Locate the cell with the specified text and output its [X, Y] center coordinate. 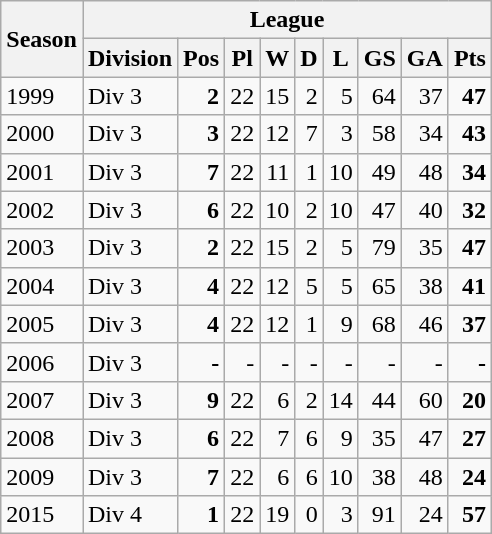
D [309, 58]
Pts [470, 58]
0 [309, 515]
1999 [42, 96]
2006 [42, 362]
46 [424, 324]
20 [470, 400]
65 [380, 286]
64 [380, 96]
32 [470, 210]
GS [380, 58]
2015 [42, 515]
2002 [42, 210]
Division [130, 58]
2004 [42, 286]
40 [424, 210]
49 [380, 172]
68 [380, 324]
2001 [42, 172]
Div 4 [130, 515]
11 [278, 172]
2000 [42, 134]
91 [380, 515]
2008 [42, 438]
2009 [42, 477]
2007 [42, 400]
2005 [42, 324]
41 [470, 286]
GA [424, 58]
57 [470, 515]
Season [42, 39]
43 [470, 134]
27 [470, 438]
Pos [202, 58]
58 [380, 134]
Pl [242, 58]
L [340, 58]
19 [278, 515]
60 [424, 400]
League [286, 20]
2003 [42, 248]
14 [340, 400]
W [278, 58]
79 [380, 248]
44 [380, 400]
